Return the [x, y] coordinate for the center point of the cell that contains the specified text.  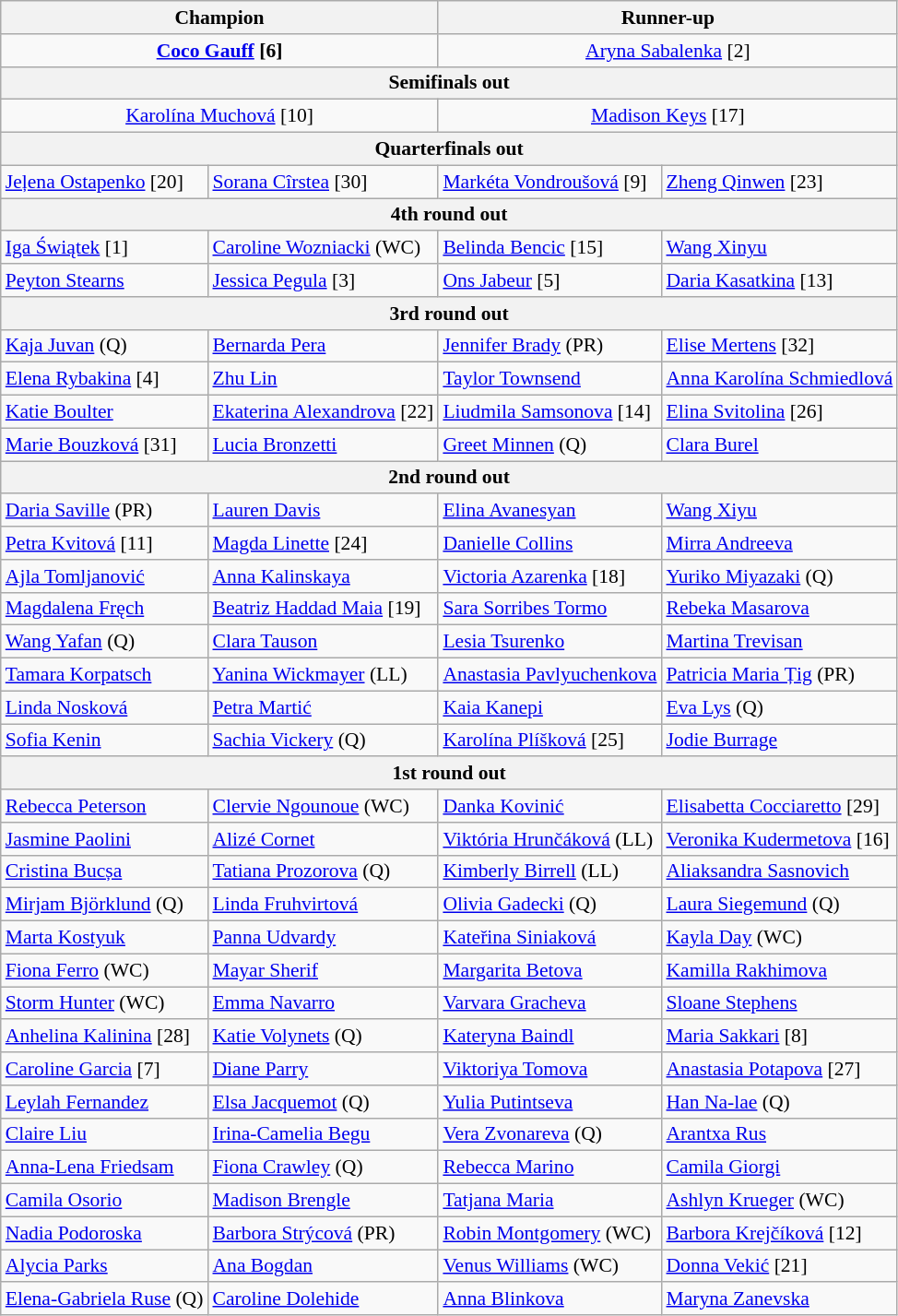
Kateřina Siniaková [549, 938]
Petra Martić [323, 707]
Wang Xinyu [779, 248]
Yulia Putintseva [549, 1102]
Margarita Betova [549, 970]
Yuriko Miyazaki (Q) [779, 576]
Han Na-lae (Q) [779, 1102]
Donna Vekić [21] [779, 1266]
Viktoriya Tomova [549, 1069]
Elina Svitolina [26] [779, 412]
Rebecca Marino [549, 1168]
1st round out [450, 774]
Coco Gauff [6] [219, 51]
Belinda Bencic [15] [549, 248]
Anna Kalinskaya [323, 576]
Danielle Collins [549, 543]
Veronika Kudermetova [16] [779, 839]
Emma Navarro [323, 1003]
Anastasia Pavlyuchenkova [549, 675]
Olivia Gadecki (Q) [549, 905]
Tatiana Prozorova (Q) [323, 871]
Sorana Cîrstea [30] [323, 182]
Jessica Pegula [3] [323, 280]
Anhelina Kalinina [28] [105, 1037]
Aryna Sabalenka [2] [668, 51]
Fiona Crawley (Q) [323, 1168]
Daria Saville (PR) [105, 511]
Linda Nosková [105, 707]
Venus Williams (WC) [549, 1266]
Mirjam Björklund (Q) [105, 905]
Sachia Vickery (Q) [323, 741]
Ajla Tomljanović [105, 576]
Tamara Korpatsch [105, 675]
Marie Bouzková [31] [105, 445]
Sara Sorribes Tormo [549, 609]
Petra Kvitová [11] [105, 543]
Robin Montgomery (WC) [549, 1233]
Barbora Strýcová (PR) [323, 1233]
Vera Zvonareva (Q) [549, 1134]
Markéta Vondroušová [9] [549, 182]
Kaia Kanepi [549, 707]
3rd round out [450, 314]
Martina Trevisan [779, 642]
Clara Tauson [323, 642]
Madison Keys [17] [668, 116]
Alycia Parks [105, 1266]
Champion [219, 18]
Ashlyn Krueger (WC) [779, 1201]
Danka Kovinić [549, 806]
Sloane Stephens [779, 1003]
Linda Fruhvirtová [323, 905]
Eva Lys (Q) [779, 707]
Ana Bogdan [323, 1266]
Katie Boulter [105, 412]
Victoria Azarenka [18] [549, 576]
Marta Kostyuk [105, 938]
Taylor Townsend [549, 379]
Clervie Ngounoue (WC) [323, 806]
Greet Minnen (Q) [549, 445]
Mayar Sherif [323, 970]
Barbora Krejčíková [12] [779, 1233]
Cristina Bucșa [105, 871]
Patricia Maria Țig (PR) [779, 675]
Viktória Hrunčáková (LL) [549, 839]
Karolína Muchová [10] [219, 116]
2nd round out [450, 478]
Ekaterina Alexandrova [22] [323, 412]
Wang Yafan (Q) [105, 642]
Katie Volynets (Q) [323, 1037]
Anna-Lena Friedsam [105, 1168]
Wang Xiyu [779, 511]
Elina Avanesyan [549, 511]
Kayla Day (WC) [779, 938]
Varvara Gracheva [549, 1003]
Magda Linette [24] [323, 543]
Lauren Davis [323, 511]
Liudmila Samsonova [14] [549, 412]
Irina-Camelia Begu [323, 1134]
Elise Mertens [32] [779, 346]
Peyton Stearns [105, 280]
Zhu Lin [323, 379]
Maryna Zanevska [779, 1299]
Alizé Cornet [323, 839]
Maria Sakkari [8] [779, 1037]
Arantxa Rus [779, 1134]
Bernarda Pera [323, 346]
Rebeka Masarova [779, 609]
Iga Świątek [1] [105, 248]
Diane Parry [323, 1069]
Anna Blinkova [549, 1299]
Fiona Ferro (WC) [105, 970]
Panna Udvardy [323, 938]
Ons Jabeur [5] [549, 280]
Mirra Andreeva [779, 543]
Runner-up [668, 18]
Kateryna Baindl [549, 1037]
Elisabetta Cocciaretto [29] [779, 806]
Kimberly Birrell (LL) [549, 871]
Rebecca Peterson [105, 806]
Clara Burel [779, 445]
Magdalena Fręch [105, 609]
Caroline Dolehide [323, 1299]
Jodie Burrage [779, 741]
Anastasia Potapova [27] [779, 1069]
Jennifer Brady (PR) [549, 346]
Tatjana Maria [549, 1201]
Yanina Wickmayer (LL) [323, 675]
Caroline Garcia [7] [105, 1069]
4th round out [450, 215]
Camila Giorgi [779, 1168]
Beatriz Haddad Maia [19] [323, 609]
Elsa Jacquemot (Q) [323, 1102]
Storm Hunter (WC) [105, 1003]
Sofia Kenin [105, 741]
Kaja Juvan (Q) [105, 346]
Caroline Wozniacki (WC) [323, 248]
Camila Osorio [105, 1201]
Kamilla Rakhimova [779, 970]
Jasmine Paolini [105, 839]
Jeļena Ostapenko [20] [105, 182]
Claire Liu [105, 1134]
Aliaksandra Sasnovich [779, 871]
Elena-Gabriela Ruse (Q) [105, 1299]
Quarterfinals out [450, 149]
Lesia Tsurenko [549, 642]
Leylah Fernandez [105, 1102]
Madison Brengle [323, 1201]
Anna Karolína Schmiedlová [779, 379]
Lucia Bronzetti [323, 445]
Nadia Podoroska [105, 1233]
Karolína Plíšková [25] [549, 741]
Laura Siegemund (Q) [779, 905]
Semifinals out [450, 83]
Zheng Qinwen [23] [779, 182]
Daria Kasatkina [13] [779, 280]
Elena Rybakina [4] [105, 379]
